Detect which cell encompasses the target text, then output its (x, y) center coordinate. 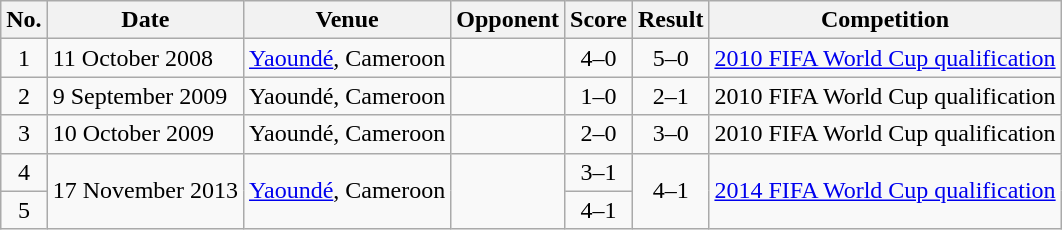
2014 FIFA World Cup qualification (885, 191)
Result (671, 20)
2 (24, 96)
1 (24, 58)
Venue (348, 20)
No. (24, 20)
10 October 2009 (145, 134)
2–0 (599, 134)
2–1 (671, 96)
9 September 2009 (145, 96)
17 November 2013 (145, 191)
Date (145, 20)
3–0 (671, 134)
5–0 (671, 58)
Competition (885, 20)
Opponent (508, 20)
11 October 2008 (145, 58)
3–1 (599, 172)
3 (24, 134)
5 (24, 210)
1–0 (599, 96)
4 (24, 172)
4–0 (599, 58)
Score (599, 20)
